Provide the (x, y) coordinate of the cell's center where the given text is located.  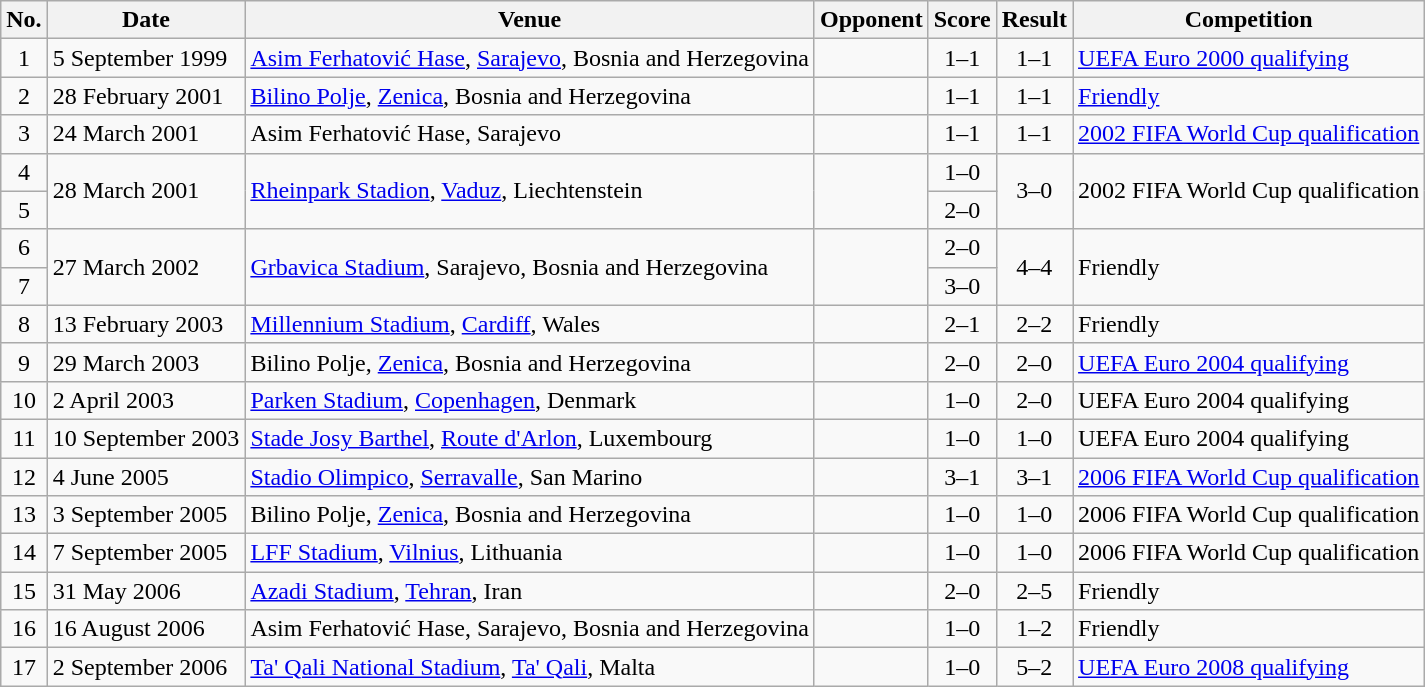
5 (24, 210)
2–5 (1034, 591)
11 (24, 438)
No. (24, 20)
10 September 2003 (146, 438)
Result (1034, 20)
6 (24, 248)
2–2 (1034, 324)
28 February 2001 (146, 96)
17 (24, 667)
4 (24, 172)
14 (24, 553)
16 (24, 629)
Competition (1249, 20)
Azadi Stadium, Tehran, Iran (530, 591)
24 March 2001 (146, 134)
2 April 2003 (146, 400)
Parken Stadium, Copenhagen, Denmark (530, 400)
UEFA Euro 2000 qualifying (1249, 58)
13 (24, 515)
27 March 2002 (146, 267)
5–2 (1034, 667)
4–4 (1034, 267)
Stadio Olimpico, Serravalle, San Marino (530, 477)
8 (24, 324)
1–2 (1034, 629)
12 (24, 477)
16 August 2006 (146, 629)
5 September 1999 (146, 58)
28 March 2001 (146, 191)
7 (24, 286)
Millennium Stadium, Cardiff, Wales (530, 324)
Stade Josy Barthel, Route d'Arlon, Luxembourg (530, 438)
Asim Ferhatović Hase, Sarajevo (530, 134)
9 (24, 362)
LFF Stadium, Vilnius, Lithuania (530, 553)
Grbavica Stadium, Sarajevo, Bosnia and Herzegovina (530, 267)
Score (962, 20)
3 (24, 134)
7 September 2005 (146, 553)
Rheinpark Stadion, Vaduz, Liechtenstein (530, 191)
15 (24, 591)
Opponent (871, 20)
Ta' Qali National Stadium, Ta' Qali, Malta (530, 667)
10 (24, 400)
13 February 2003 (146, 324)
Date (146, 20)
4 June 2005 (146, 477)
2 (24, 96)
1 (24, 58)
3 September 2005 (146, 515)
31 May 2006 (146, 591)
2–1 (962, 324)
2 September 2006 (146, 667)
Venue (530, 20)
UEFA Euro 2008 qualifying (1249, 667)
29 March 2003 (146, 362)
